Capture the cell that displays the provided text and extract its (X, Y) central coordinate. 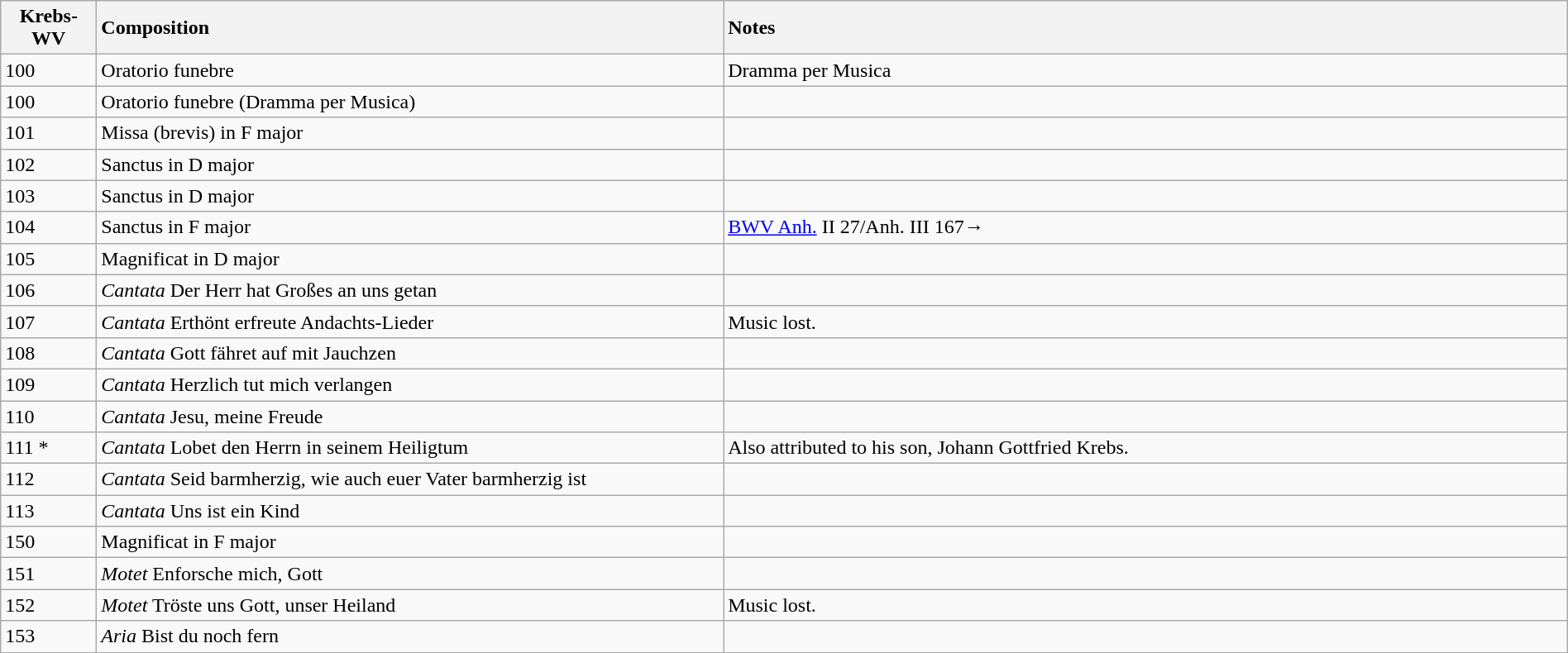
Motet Tröste uns Gott, unser Heiland (410, 605)
Motet Enforsche mich, Gott (410, 574)
108 (49, 353)
Cantata Lobet den Herrn in seinem Heiligtum (410, 448)
Cantata Gott fähret auf mit Jauchzen (410, 353)
152 (49, 605)
Cantata Erthönt erfreute Andachts-Lieder (410, 322)
151 (49, 574)
Also attributed to his son, Johann Gottfried Krebs. (1146, 448)
Composition (410, 28)
150 (49, 542)
112 (49, 479)
Aria Bist du noch fern (410, 636)
Dramma per Musica (1146, 70)
Missa (brevis) in F major (410, 133)
104 (49, 227)
110 (49, 416)
105 (49, 259)
Cantata Seid barmherzig, wie auch euer Vater barmherzig ist (410, 479)
153 (49, 636)
Cantata Der Herr hat Großes an uns getan (410, 290)
107 (49, 322)
113 (49, 511)
Oratorio funebre (Dramma per Musica) (410, 102)
Magnificat in F major (410, 542)
101 (49, 133)
Krebs-WV (49, 28)
109 (49, 384)
Magnificat in D major (410, 259)
Sanctus in F major (410, 227)
Cantata Jesu, meine Freude (410, 416)
102 (49, 164)
Oratorio funebre (410, 70)
BWV Anh. II 27/Anh. III 167→ (1146, 227)
103 (49, 196)
Cantata Uns ist ein Kind (410, 511)
Cantata Herzlich tut mich verlangen (410, 384)
106 (49, 290)
111 * (49, 448)
Notes (1146, 28)
